Search for the cell housing the specified text and yield its (x, y) center coordinate. 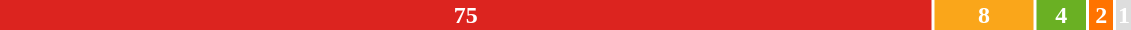
75 (466, 15)
4 (1062, 15)
2 (1102, 15)
8 (984, 15)
